Return [X, Y] of the center of cell containing provided text 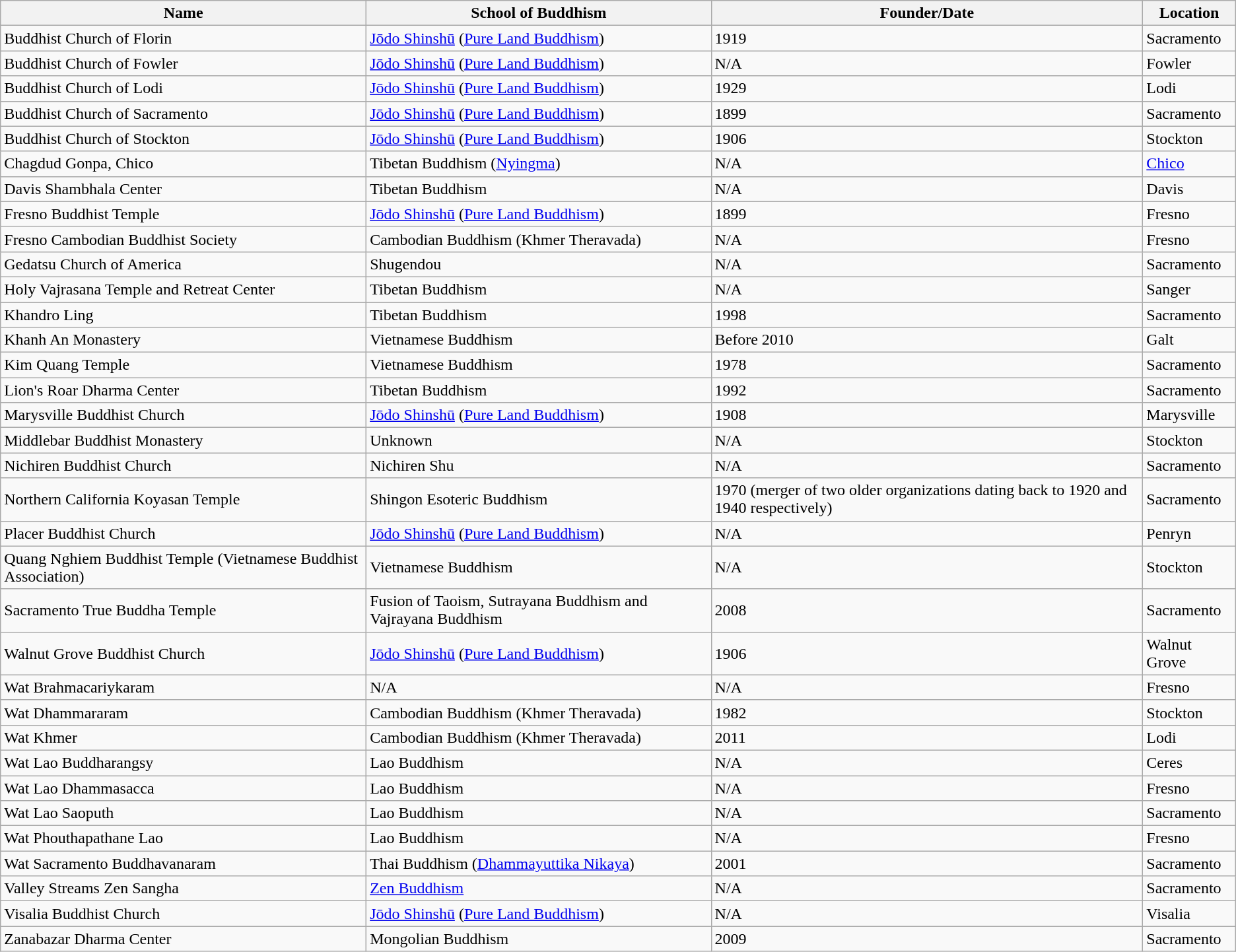
Visalia Buddhist Church [184, 914]
Chico [1189, 164]
Founder/Date [927, 13]
Fresno Buddhist Temple [184, 214]
2008 [927, 610]
Fusion of Taoism, Sutrayana Buddhism and Vajrayana Buddhism [539, 610]
Khandro Ling [184, 315]
Visalia [1189, 914]
Davis Shambhala Center [184, 189]
Wat Brahmacariykaram [184, 687]
Zen Buddhism [539, 889]
Buddhist Church of Fowler [184, 63]
1908 [927, 415]
Wat Lao Dhammasacca [184, 788]
Chagdud Gonpa, Chico [184, 164]
Marysville [1189, 415]
Fowler [1189, 63]
Shingon Esoteric Buddhism [539, 499]
Holy Vajrasana Temple and Retreat Center [184, 289]
Placer Buddhist Church [184, 533]
Fresno Cambodian Buddhist Society [184, 239]
1929 [927, 88]
Buddhist Church of Florin [184, 38]
Wat Lao Saoputh [184, 813]
Nichiren Shu [539, 465]
Sanger [1189, 289]
Zanabazar Dharma Center [184, 939]
Before 2010 [927, 340]
Penryn [1189, 533]
Nichiren Buddhist Church [184, 465]
Wat Lao Buddharangsy [184, 763]
Galt [1189, 340]
Valley Streams Zen Sangha [184, 889]
1998 [927, 315]
Location [1189, 13]
Shugendou [539, 264]
Walnut Grove Buddhist Church [184, 654]
1970 (merger of two older organizations dating back to 1920 and 1940 respectively) [927, 499]
Northern California Koyasan Temple [184, 499]
Davis [1189, 189]
Sacramento True Buddha Temple [184, 610]
School of Buddhism [539, 13]
1992 [927, 390]
Tibetan Buddhism (Nyingma) [539, 164]
Marysville Buddhist Church [184, 415]
Mongolian Buddhism [539, 939]
Wat Khmer [184, 737]
Buddhist Church of Lodi [184, 88]
Thai Buddhism (Dhammayuttika Nikaya) [539, 864]
Gedatsu Church of America [184, 264]
Wat Sacramento Buddhavanaram [184, 864]
2009 [927, 939]
Unknown [539, 440]
Buddhist Church of Sacramento [184, 114]
Name [184, 13]
Middlebar Buddhist Monastery [184, 440]
Ceres [1189, 763]
2011 [927, 737]
Walnut Grove [1189, 654]
Quang Nghiem Buddhist Temple (Vietnamese Buddhist Association) [184, 568]
Lion's Roar Dharma Center [184, 390]
Kim Quang Temple [184, 365]
Wat Phouthapathane Lao [184, 838]
1982 [927, 712]
Buddhist Church of Stockton [184, 139]
2001 [927, 864]
Khanh An Monastery [184, 340]
Wat Dhammararam [184, 712]
1978 [927, 365]
1919 [927, 38]
